Capture the cell that displays the provided text and extract its (x, y) central coordinate. 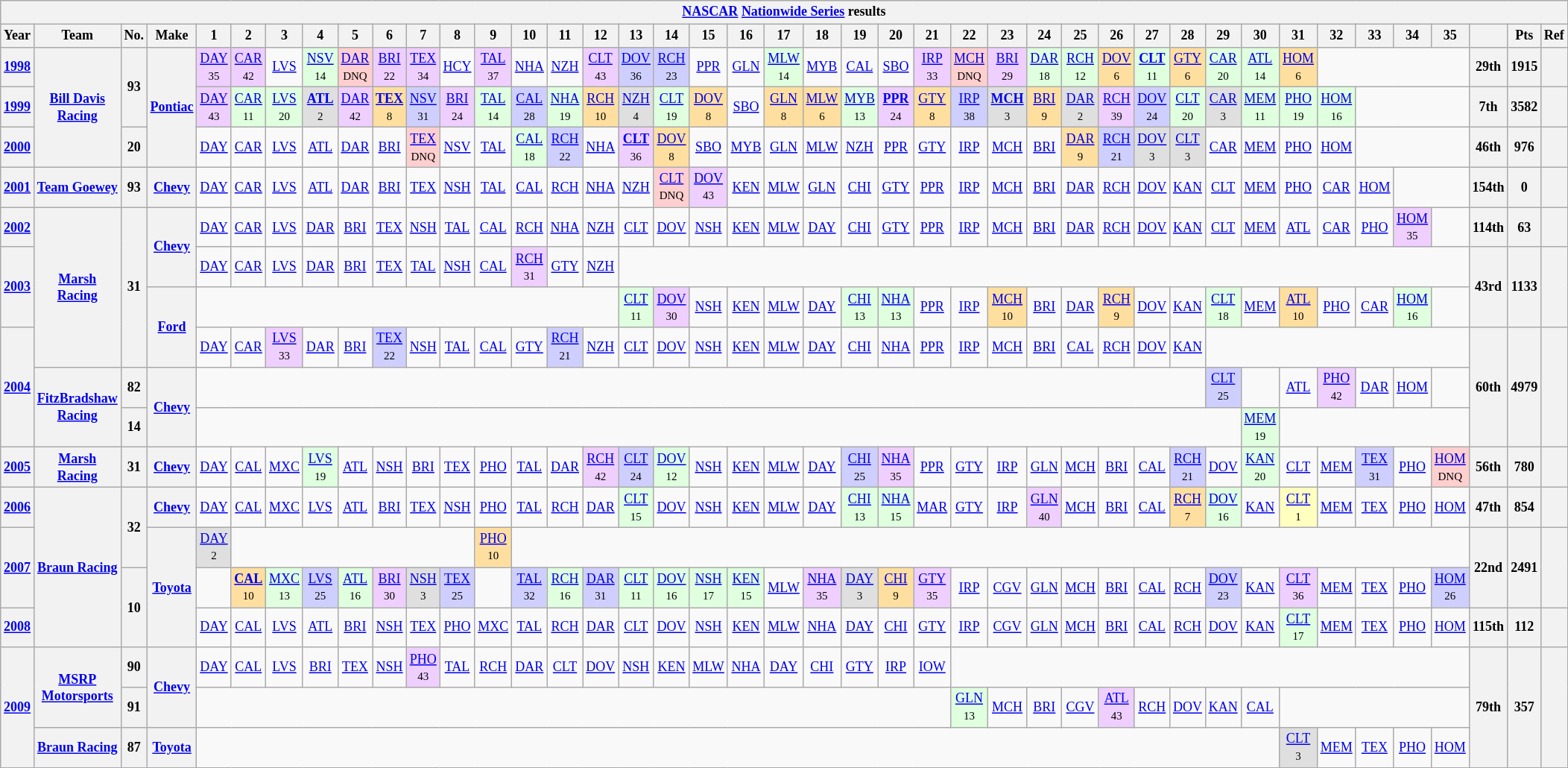
CLT25 (1223, 387)
BRI30 (390, 588)
RCH12 (1081, 67)
CLT43 (601, 67)
GTY35 (932, 588)
CLT15 (636, 507)
Make (171, 36)
63 (1525, 227)
NSV31 (423, 107)
24 (1045, 36)
CLT18 (1223, 307)
Team Goewey (78, 187)
29th (1488, 67)
8 (458, 36)
HOMDNQ (1450, 468)
DOV6 (1116, 67)
IOW (932, 667)
PHO42 (1336, 387)
Ref (1554, 36)
MCHDNQ (970, 67)
KAN20 (1260, 468)
1998 (18, 67)
0 (1525, 187)
2002 (18, 227)
ATL2 (320, 107)
TEX31 (1374, 468)
2009 (18, 707)
IRP33 (932, 67)
MLW6 (821, 107)
NSV14 (320, 67)
28 (1188, 36)
DARDNQ (355, 67)
HOM35 (1413, 227)
3 (285, 36)
DAY3 (860, 588)
ATL10 (1298, 307)
PHO19 (1298, 107)
TAL14 (493, 107)
RCH42 (601, 468)
GLN13 (970, 708)
NASCAR Nationwide Series results (784, 12)
DAY43 (214, 107)
CLT19 (671, 107)
MXC13 (285, 588)
114th (1488, 227)
No. (134, 36)
87 (134, 748)
Bill Davis Racing (78, 107)
DOV30 (671, 307)
CAL10 (249, 588)
DAY35 (214, 67)
DOV12 (671, 468)
NHA13 (896, 307)
115th (1488, 627)
RCH31 (530, 267)
GTY8 (932, 107)
MCH10 (1008, 307)
DAR31 (601, 588)
DAR2 (1081, 107)
LVS33 (285, 347)
1133 (1525, 286)
Pts (1525, 36)
9 (493, 36)
TAL32 (530, 588)
46th (1488, 147)
RCH7 (1188, 507)
2 (249, 36)
60th (1488, 388)
Ford (171, 327)
13 (636, 36)
DOV36 (636, 67)
RCH22 (565, 147)
25 (1081, 36)
PHO43 (423, 667)
2491 (1525, 567)
82 (134, 387)
1 (214, 36)
ATL43 (1116, 708)
ATL16 (355, 588)
TEX8 (390, 107)
1999 (18, 107)
NHA19 (565, 107)
976 (1525, 147)
2008 (18, 627)
BRI29 (1008, 67)
DOV43 (708, 187)
2003 (18, 286)
GLN8 (784, 107)
NSV (458, 147)
NZH4 (636, 107)
47th (1488, 507)
29 (1223, 36)
26 (1116, 36)
2000 (18, 147)
5 (355, 36)
CLTDNQ (671, 187)
ATL14 (1260, 67)
780 (1525, 468)
CAR42 (249, 67)
4 (320, 36)
PPR24 (896, 107)
GLN40 (1045, 507)
7th (1488, 107)
12 (601, 36)
RCH10 (601, 107)
LVS20 (285, 107)
BRI22 (390, 67)
MLW14 (784, 67)
6 (390, 36)
35 (1450, 36)
BRI9 (1045, 107)
2006 (18, 507)
22nd (1488, 567)
854 (1525, 507)
33 (1374, 36)
DOV23 (1223, 588)
21 (932, 36)
RCH39 (1116, 107)
RCH23 (671, 67)
43rd (1488, 286)
MCH3 (1008, 107)
DAR18 (1045, 67)
CLT24 (636, 468)
2004 (18, 388)
154th (1488, 187)
4979 (1525, 388)
56th (1488, 468)
112 (1525, 627)
MAR (932, 507)
MSRP Motorsports (78, 687)
RCH16 (565, 588)
15 (708, 36)
90 (134, 667)
NSH17 (708, 588)
CLT17 (1298, 627)
MYB13 (860, 107)
11 (565, 36)
DOV3 (1152, 147)
16 (746, 36)
22 (970, 36)
HOM26 (1450, 588)
NHA15 (896, 507)
IRP38 (970, 107)
CHI9 (896, 588)
7 (423, 36)
DAR9 (1081, 147)
TEXDNQ (423, 147)
18 (821, 36)
LVS25 (320, 588)
NSH3 (423, 588)
DOV24 (1152, 107)
357 (1525, 707)
LVS19 (320, 468)
HOM6 (1298, 67)
Year (18, 36)
Team (78, 36)
CHI25 (860, 468)
RCH9 (1116, 307)
DAY2 (214, 547)
Pontiac (171, 107)
17 (784, 36)
TEX25 (458, 588)
91 (134, 708)
27 (1152, 36)
BRI24 (458, 107)
TEX22 (390, 347)
CLT20 (1188, 107)
DAR42 (355, 107)
CAL18 (530, 147)
HCY (458, 67)
19 (860, 36)
3582 (1525, 107)
23 (1008, 36)
CAR11 (249, 107)
2005 (18, 468)
CAR3 (1223, 107)
CAL28 (530, 107)
CLT1 (1298, 507)
34 (1413, 36)
1915 (1525, 67)
79th (1488, 707)
KEN15 (746, 588)
TEX34 (423, 67)
FitzBradshaw Racing (78, 407)
30 (1260, 36)
2001 (18, 187)
CAR20 (1223, 67)
MEM19 (1260, 427)
PHO10 (493, 547)
TAL37 (493, 67)
MEM11 (1260, 107)
GTY6 (1188, 67)
2007 (18, 567)
